Return (x, y) of the center of cell containing provided text 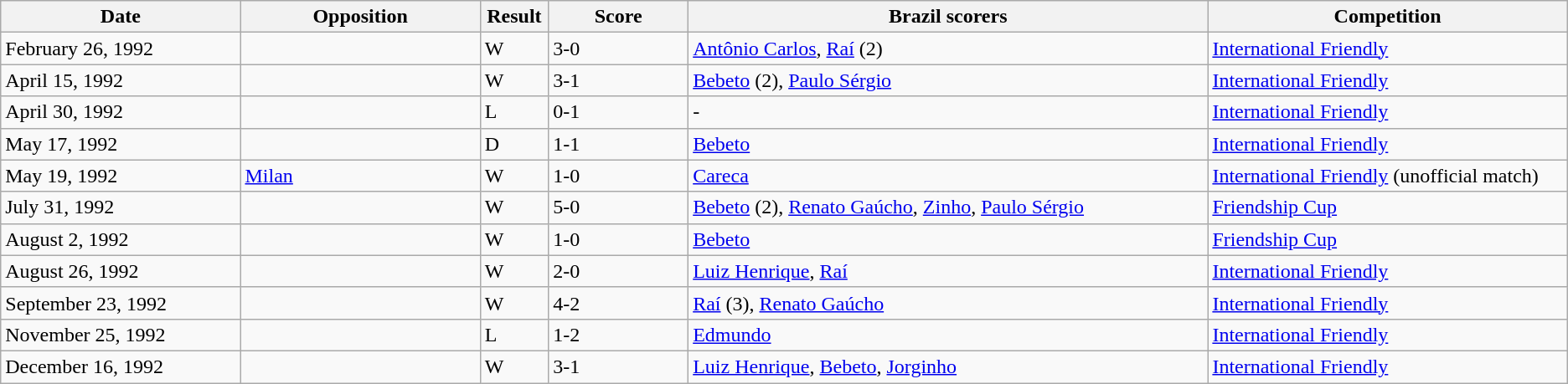
D (514, 144)
Result (514, 17)
Brazil scorers (948, 17)
July 31, 1992 (121, 207)
5-0 (618, 207)
Bebeto (2), Renato Gaúcho, Zinho, Paulo Sérgio (948, 207)
Opposition (360, 17)
1-2 (618, 335)
April 30, 1992 (121, 112)
3-0 (618, 49)
- (948, 112)
Date (121, 17)
February 26, 1992 (121, 49)
2-0 (618, 271)
Antônio Carlos, Raí (2) (948, 49)
0-1 (618, 112)
September 23, 1992 (121, 303)
International Friendly (unofficial match) (1387, 176)
May 19, 1992 (121, 176)
August 26, 1992 (121, 271)
Milan (360, 176)
August 2, 1992 (121, 239)
Raí (3), Renato Gaúcho (948, 303)
Luiz Henrique, Bebeto, Jorginho (948, 366)
Careca (948, 176)
May 17, 1992 (121, 144)
Luiz Henrique, Raí (948, 271)
Bebeto (2), Paulo Sérgio (948, 80)
1-1 (618, 144)
Competition (1387, 17)
Score (618, 17)
November 25, 1992 (121, 335)
April 15, 1992 (121, 80)
December 16, 1992 (121, 366)
4-2 (618, 303)
Edmundo (948, 335)
